Output the (X, Y) coordinate of the center of the cell containing the given text.  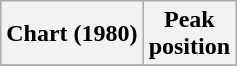
Peakposition (189, 34)
Chart (1980) (72, 34)
